Find where the given text appears and provide that cell's center as (X, Y) coordinate. 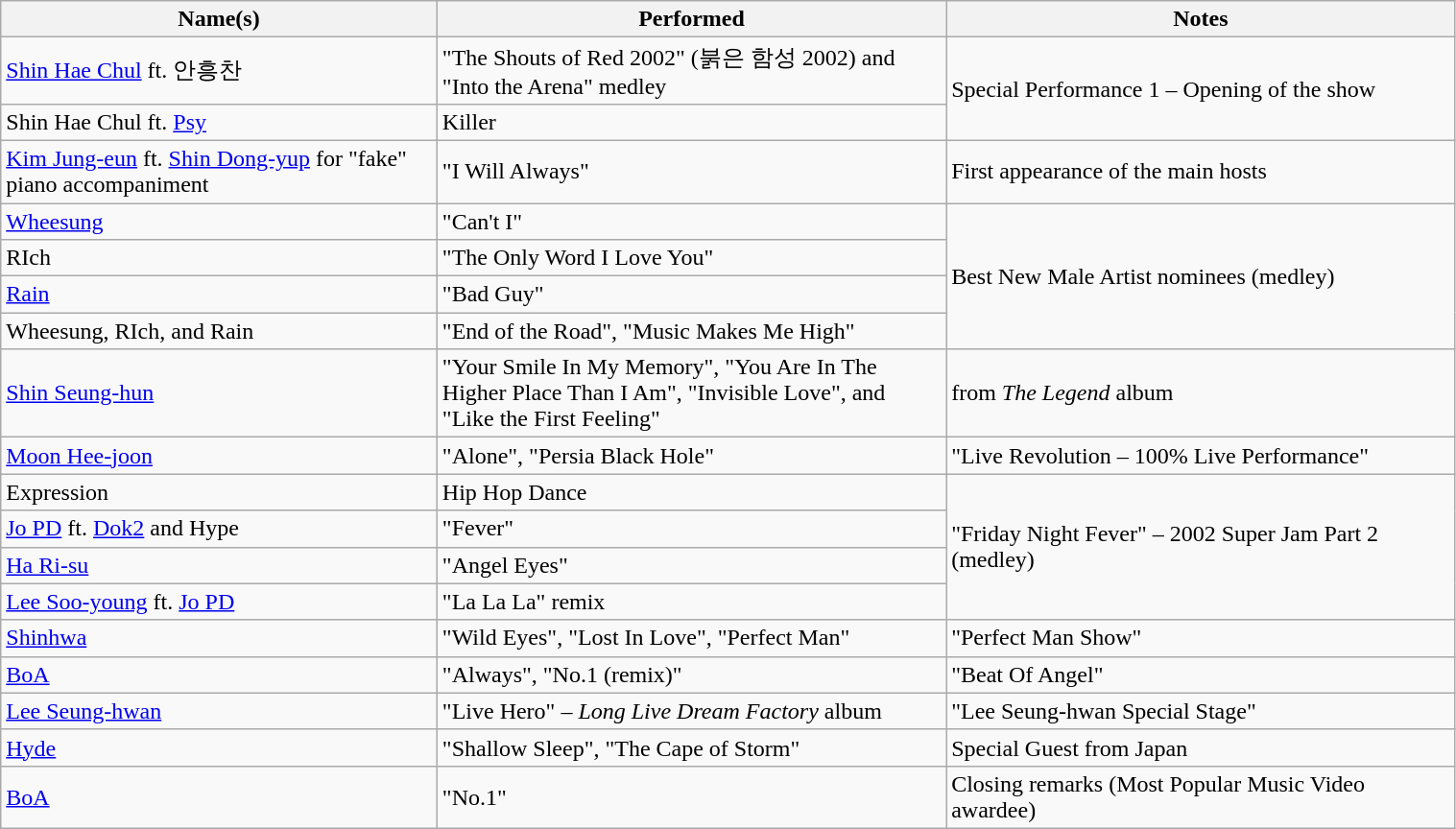
Lee Seung-hwan (219, 711)
Special Guest from Japan (1201, 747)
RIch (219, 258)
"Wild Eyes", "Lost In Love", "Perfect Man" (691, 638)
"Angel Eyes" (691, 565)
Hip Hop Dance (691, 492)
Killer (691, 122)
"Beat Of Angel" (1201, 675)
Lee Soo-young ft. Jo PD (219, 602)
Moon Hee-joon (219, 456)
"End of the Road", "Music Makes Me High" (691, 331)
"No.1" (691, 796)
"The Shouts of Red 2002" (붉은 함성 2002) and "Into the Arena" medley (691, 71)
"Live Revolution – 100% Live Performance" (1201, 456)
"Shallow Sleep", "The Cape of Storm" (691, 747)
"La La La" remix (691, 602)
Shinhwa (219, 638)
"Your Smile In My Memory", "You Are In The Higher Place Than I Am", "Invisible Love", and "Like the First Feeling" (691, 393)
Notes (1201, 19)
"I Will Always" (691, 171)
Wheesung, RIch, and Rain (219, 331)
"Alone", "Persia Black Hole" (691, 456)
from The Legend album (1201, 393)
Shin Hae Chul ft. 안흥찬 (219, 71)
Best New Male Artist nominees (medley) (1201, 276)
"Fever" (691, 529)
Jo PD ft. Dok2 and Hype (219, 529)
"Always", "No.1 (remix)" (691, 675)
Rain (219, 295)
"Bad Guy" (691, 295)
Ha Ri-su (219, 565)
Shin Hae Chul ft. Psy (219, 122)
Shin Seung-hun (219, 393)
Wheesung (219, 222)
Performed (691, 19)
"The Only Word I Love You" (691, 258)
Special Performance 1 – Opening of the show (1201, 89)
First appearance of the main hosts (1201, 171)
Closing remarks (Most Popular Music Video awardee) (1201, 796)
"Perfect Man Show" (1201, 638)
"Can't I" (691, 222)
Hyde (219, 747)
Expression (219, 492)
"Friday Night Fever" – 2002 Super Jam Part 2 (medley) (1201, 547)
"Live Hero" – Long Live Dream Factory album (691, 711)
Kim Jung-eun ft. Shin Dong-yup for "fake" piano accompaniment (219, 171)
"Lee Seung-hwan Special Stage" (1201, 711)
Name(s) (219, 19)
